Determine the (x, y) coordinate at the center of the cell enclosing the given text.  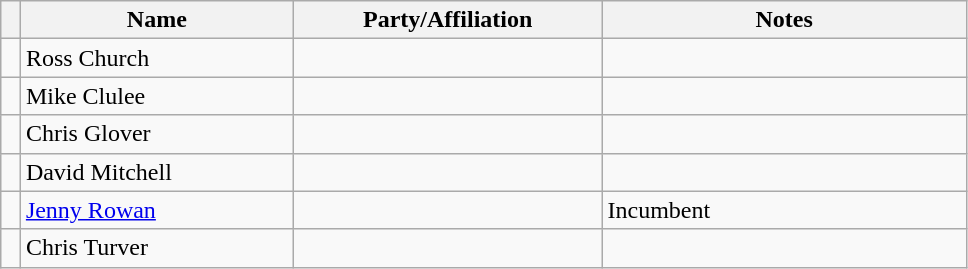
Chris Glover (156, 134)
Incumbent (784, 210)
David Mitchell (156, 172)
Jenny Rowan (156, 210)
Chris Turver (156, 248)
Mike Clulee (156, 96)
Name (156, 20)
Party/Affiliation (448, 20)
Notes (784, 20)
Ross Church (156, 58)
